Provide the [x, y] coordinate of the cell's center where the given text is located.  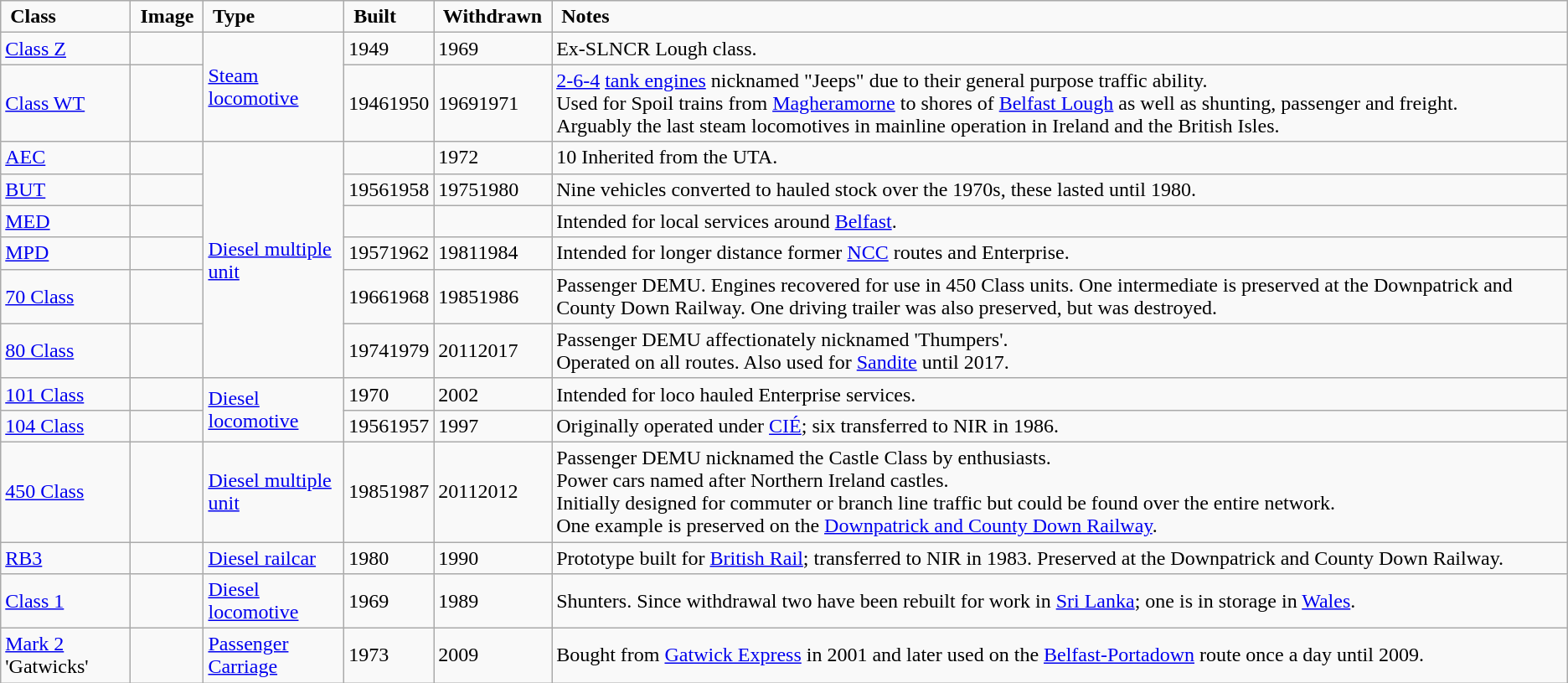
19691971 [493, 103]
Intended for longer distance former NCC routes and Enterprise. [1060, 253]
20112012 [493, 491]
70 Class [65, 297]
Intended for loco hauled Enterprise services. [1060, 394]
19851987 [389, 491]
Class Z [65, 49]
2009 [493, 655]
Ex-SLNCR Lough class. [1060, 49]
Image [168, 17]
1949 [389, 49]
2002 [493, 394]
Class WT [65, 103]
19811984 [493, 253]
Intended for local services around Belfast. [1060, 221]
1970 [389, 394]
20112017 [493, 350]
19461950 [389, 103]
104 Class [65, 426]
Passenger Carriage [274, 655]
Class 1 [65, 602]
1989 [493, 602]
RB3 [65, 557]
1990 [493, 557]
Mark 2 'Gatwicks' [65, 655]
450 Class [65, 491]
19851986 [493, 297]
1997 [493, 426]
MPD [65, 253]
Withdrawn [493, 17]
1980 [389, 557]
19741979 [389, 350]
BUT [65, 189]
Shunters. Since withdrawal two have been rebuilt for work in Sri Lanka; one is in storage in Wales. [1060, 602]
Passenger DEMU affectionately nicknamed 'Thumpers'.Operated on all routes. Also used for Sandite until 2017. [1060, 350]
Built [389, 17]
19661968 [389, 297]
Prototype built for British Rail; transferred to NIR in 1983. Preserved at the Downpatrick and County Down Railway. [1060, 557]
Notes [1060, 17]
Steam locomotive [274, 87]
MED [65, 221]
101 Class [65, 394]
19561958 [389, 189]
Class [65, 17]
19571962 [389, 253]
Type [274, 17]
10 Inherited from the UTA. [1060, 158]
19561957 [389, 426]
AEC [65, 158]
Diesel railcar [274, 557]
1972 [493, 158]
19751980 [493, 189]
Originally operated under CIÉ; six transferred to NIR in 1986. [1060, 426]
1973 [389, 655]
80 Class [65, 350]
Bought from Gatwick Express in 2001 and later used on the Belfast-Portadown route once a day until 2009. [1060, 655]
Nine vehicles converted to hauled stock over the 1970s, these lasted until 1980. [1060, 189]
